Capture the cell that displays the provided text and extract its (X, Y) central coordinate. 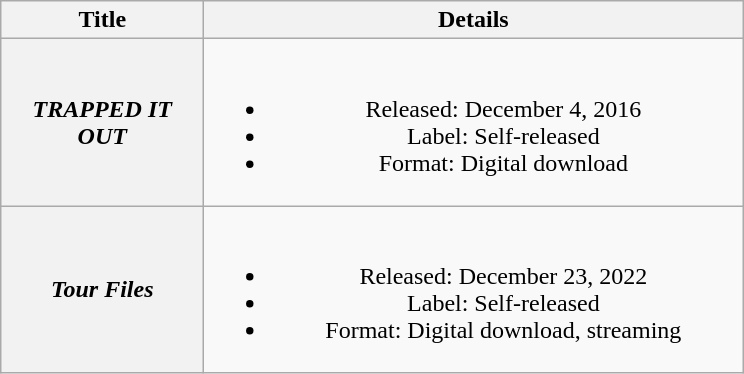
Tour Files (102, 290)
Title (102, 20)
Released: December 4, 2016Label: Self-releasedFormat: Digital download (474, 122)
Details (474, 20)
Released: December 23, 2022Label: Self-releasedFormat: Digital download, streaming (474, 290)
TRAPPED IT OUT (102, 122)
